Identify which cell holds the provided text, then report its (X, Y) central coordinate. 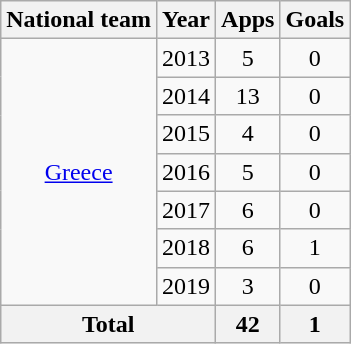
2019 (186, 286)
National team (79, 20)
2018 (186, 248)
2016 (186, 172)
2017 (186, 210)
13 (248, 96)
Greece (79, 172)
Year (186, 20)
4 (248, 134)
2015 (186, 134)
2013 (186, 58)
Total (108, 324)
2014 (186, 96)
42 (248, 324)
Apps (248, 20)
Goals (315, 20)
3 (248, 286)
